Detect which cell encompasses the target text, then output its (X, Y) center coordinate. 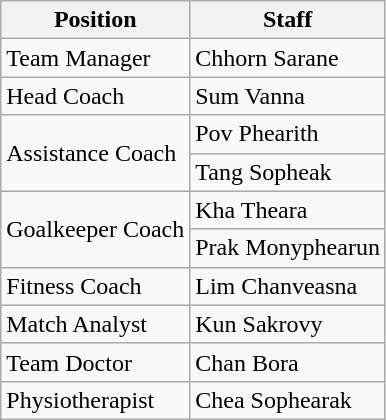
Staff (288, 20)
Fitness Coach (96, 286)
Assistance Coach (96, 153)
Lim Chanveasna (288, 286)
Chea Sophearak (288, 400)
Chhorn Sarane (288, 58)
Team Manager (96, 58)
Kun Sakrovy (288, 324)
Goalkeeper Coach (96, 229)
Chan Bora (288, 362)
Prak Monyphearun (288, 248)
Pov Phearith (288, 134)
Tang Sopheak (288, 172)
Sum Vanna (288, 96)
Team Doctor (96, 362)
Position (96, 20)
Physiotherapist (96, 400)
Match Analyst (96, 324)
Head Coach (96, 96)
Kha Theara (288, 210)
